Extract the (x, y) coordinate from the center of the cell holding the provided text.  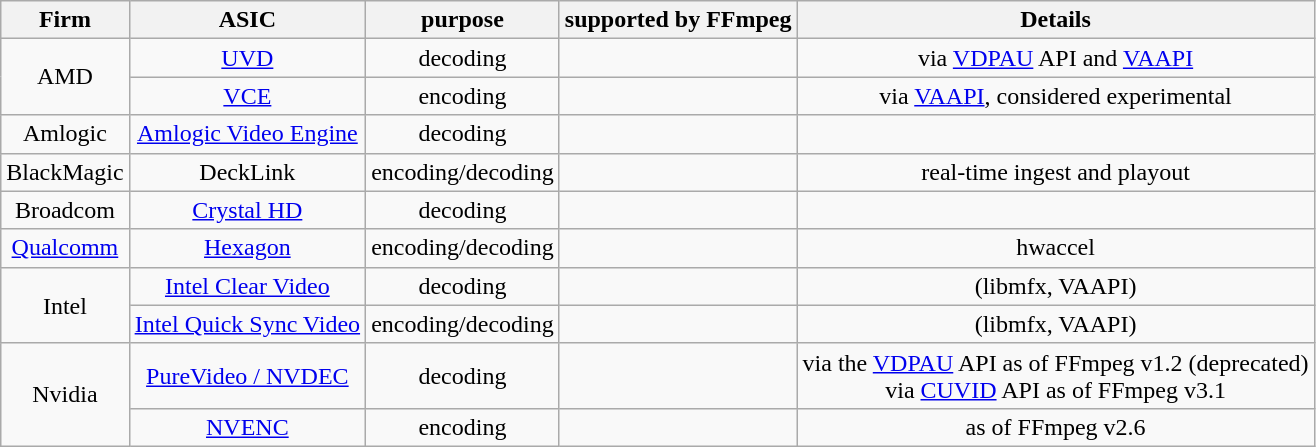
Intel Clear Video (247, 286)
via VAAPI, considered experimental (1056, 96)
VCE (247, 96)
Hexagon (247, 248)
hwaccel (1056, 248)
Intel Quick Sync Video (247, 324)
supported by FFmpeg (678, 20)
Firm (65, 20)
BlackMagic (65, 172)
Details (1056, 20)
via VDPAU API and VAAPI (1056, 58)
as of FFmpeg v2.6 (1056, 427)
UVD (247, 58)
purpose (463, 20)
NVENC (247, 427)
DeckLink (247, 172)
Crystal HD (247, 210)
AMD (65, 77)
Intel (65, 305)
Nvidia (65, 394)
Amlogic (65, 134)
PureVideo / NVDEC (247, 376)
Qualcomm (65, 248)
Amlogic Video Engine (247, 134)
Broadcom (65, 210)
real-time ingest and playout (1056, 172)
ASIC (247, 20)
via the VDPAU API as of FFmpeg v1.2 (deprecated)via CUVID API as of FFmpeg v3.1 (1056, 376)
